Identify which cell holds the provided text, then report its [x, y] central coordinate. 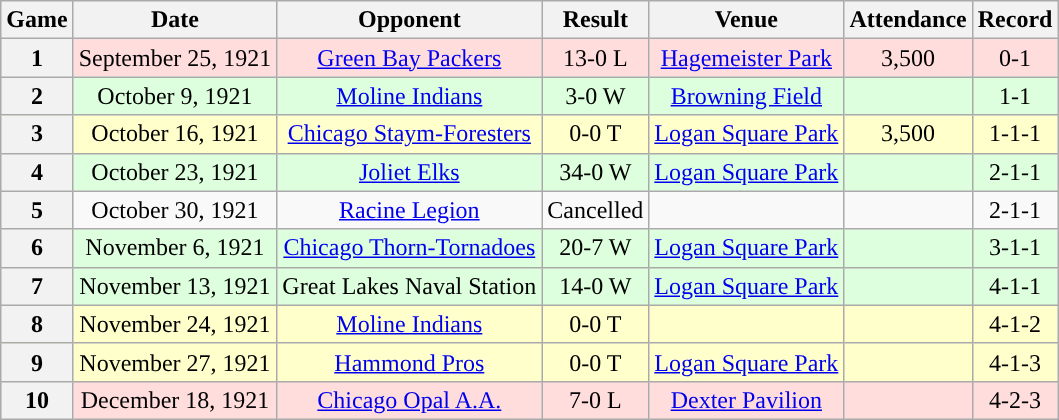
November 6, 1921 [175, 248]
3-0 W [596, 96]
4-1-1 [1015, 286]
13-0 L [596, 58]
Venue [746, 20]
November 24, 1921 [175, 324]
Great Lakes Naval Station [410, 286]
September 25, 1921 [175, 58]
3 [37, 134]
Dexter Pavilion [746, 400]
October 30, 1921 [175, 210]
4-2-3 [1015, 400]
Attendance [908, 20]
8 [37, 324]
Chicago Thorn-Tornadoes [410, 248]
October 16, 1921 [175, 134]
October 9, 1921 [175, 96]
4-1-3 [1015, 362]
Result [596, 20]
2 [37, 96]
Racine Legion [410, 210]
Joliet Elks [410, 172]
Record [1015, 20]
34-0 W [596, 172]
4-1-2 [1015, 324]
7-0 L [596, 400]
14-0 W [596, 286]
November 13, 1921 [175, 286]
Opponent [410, 20]
1-1-1 [1015, 134]
Cancelled [596, 210]
Date [175, 20]
1 [37, 58]
6 [37, 248]
November 27, 1921 [175, 362]
0-1 [1015, 58]
1-1 [1015, 96]
Hammond Pros [410, 362]
9 [37, 362]
Chicago Opal A.A. [410, 400]
5 [37, 210]
October 23, 1921 [175, 172]
Game [37, 20]
3-1-1 [1015, 248]
7 [37, 286]
Hagemeister Park [746, 58]
10 [37, 400]
20-7 W [596, 248]
December 18, 1921 [175, 400]
Chicago Staym-Foresters [410, 134]
4 [37, 172]
Browning Field [746, 96]
Green Bay Packers [410, 58]
